Return (x, y) of the center of cell containing provided text 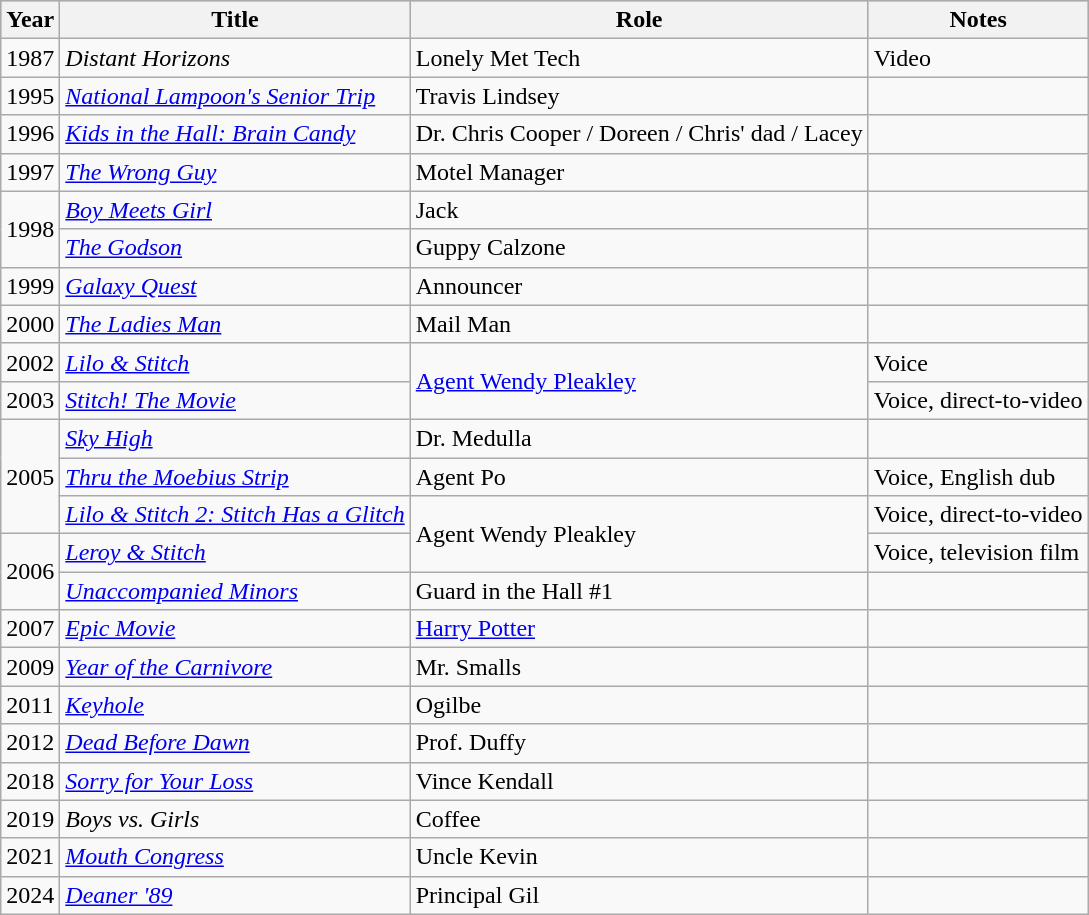
Kids in the Hall: Brain Candy (235, 134)
2000 (30, 324)
Deaner '89 (235, 895)
1996 (30, 134)
2009 (30, 667)
Stitch! The Movie (235, 400)
Boy Meets Girl (235, 210)
2018 (30, 781)
Prof. Duffy (639, 743)
The Ladies Man (235, 324)
Title (235, 20)
Thru the Moebius Strip (235, 477)
Lilo & Stitch 2: Stitch Has a Glitch (235, 515)
2006 (30, 572)
Jack (639, 210)
Sorry for Your Loss (235, 781)
Video (978, 58)
Dr. Chris Cooper / Doreen / Chris' dad / Lacey (639, 134)
1999 (30, 286)
Sky High (235, 438)
Voice (978, 362)
2021 (30, 857)
Unaccompanied Minors (235, 591)
2024 (30, 895)
1987 (30, 58)
Lonely Met Tech (639, 58)
2007 (30, 629)
Agent Po (639, 477)
Keyhole (235, 705)
1998 (30, 229)
Role (639, 20)
Year (30, 20)
Leroy & Stitch (235, 553)
National Lampoon's Senior Trip (235, 96)
Guppy Calzone (639, 248)
Ogilbe (639, 705)
Boys vs. Girls (235, 819)
Announcer (639, 286)
Year of the Carnivore (235, 667)
Uncle Kevin (639, 857)
The Wrong Guy (235, 172)
Galaxy Quest (235, 286)
Mouth Congress (235, 857)
1995 (30, 96)
Mail Man (639, 324)
Distant Horizons (235, 58)
Dr. Medulla (639, 438)
Voice, television film (978, 553)
2011 (30, 705)
The Godson (235, 248)
Voice, English dub (978, 477)
2012 (30, 743)
Epic Movie (235, 629)
Principal Gil (639, 895)
Travis Lindsey (639, 96)
Guard in the Hall #1 (639, 591)
1997 (30, 172)
2019 (30, 819)
2003 (30, 400)
2005 (30, 476)
Lilo & Stitch (235, 362)
Coffee (639, 819)
Mr. Smalls (639, 667)
Notes (978, 20)
Harry Potter (639, 629)
Vince Kendall (639, 781)
2002 (30, 362)
Motel Manager (639, 172)
Dead Before Dawn (235, 743)
